Return the [X, Y] coordinate for the center point of the cell that contains the specified text.  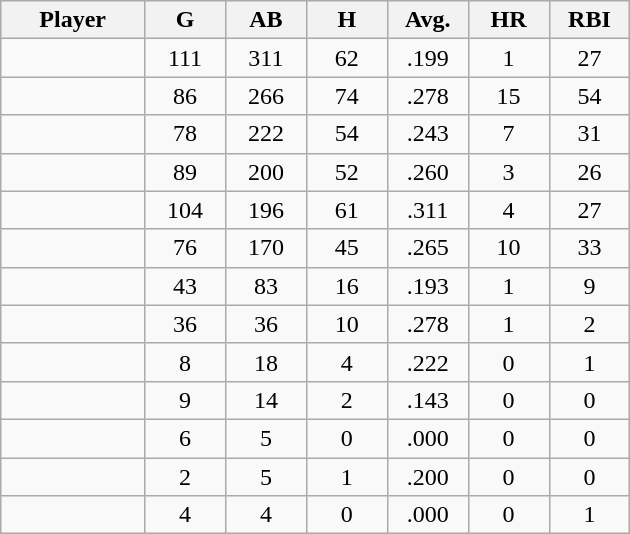
16 [346, 286]
170 [266, 248]
78 [186, 134]
G [186, 20]
RBI [590, 20]
3 [508, 172]
AB [266, 20]
15 [508, 96]
104 [186, 210]
43 [186, 286]
HR [508, 20]
H [346, 20]
31 [590, 134]
7 [508, 134]
.222 [428, 362]
6 [186, 438]
311 [266, 58]
.200 [428, 477]
76 [186, 248]
45 [346, 248]
83 [266, 286]
.199 [428, 58]
196 [266, 210]
.311 [428, 210]
.143 [428, 400]
62 [346, 58]
111 [186, 58]
.193 [428, 286]
Avg. [428, 20]
14 [266, 400]
8 [186, 362]
222 [266, 134]
Player [73, 20]
.260 [428, 172]
86 [186, 96]
74 [346, 96]
.243 [428, 134]
61 [346, 210]
266 [266, 96]
18 [266, 362]
33 [590, 248]
26 [590, 172]
89 [186, 172]
52 [346, 172]
.265 [428, 248]
200 [266, 172]
